Extract the [X, Y] coordinate from the center of the cell holding the provided text.  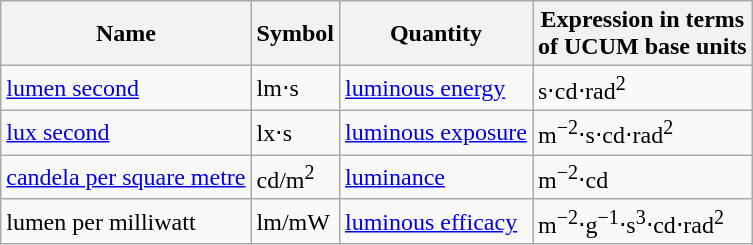
Expression in terms of UCUM base units [642, 34]
luminous efficacy [436, 222]
lm⋅s [295, 88]
luminance [436, 178]
luminous energy [436, 88]
m−2⋅s⋅cd⋅rad2 [642, 132]
lux second [126, 132]
lm/mW [295, 222]
m−2⋅cd [642, 178]
luminous exposure [436, 132]
lumen second [126, 88]
m−2⋅g−1⋅s3⋅cd⋅rad2 [642, 222]
Symbol [295, 34]
candela per square metre [126, 178]
Name [126, 34]
Quantity [436, 34]
cd/m2 [295, 178]
s⋅cd⋅rad2 [642, 88]
lumen per milliwatt [126, 222]
lx⋅s [295, 132]
